From the cell containing the given text, extract its center point as (x, y) coordinate. 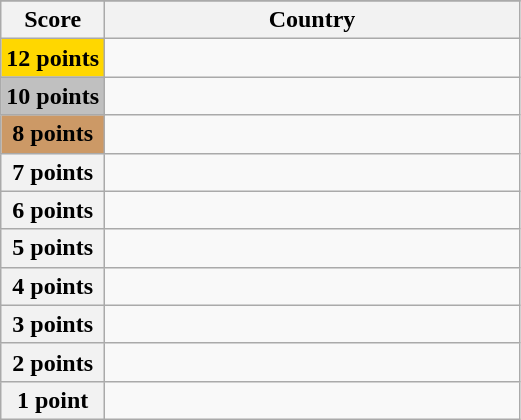
Country (312, 20)
12 points (53, 58)
5 points (53, 248)
1 point (53, 400)
Score (53, 20)
4 points (53, 286)
3 points (53, 324)
6 points (53, 210)
7 points (53, 172)
2 points (53, 362)
8 points (53, 134)
10 points (53, 96)
